Provide the (X, Y) coordinate of the cell's center where the given text is located.  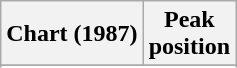
Chart (1987) (72, 34)
Peakposition (189, 34)
